Return the [x, y] coordinate for the center point of the cell that contains the specified text.  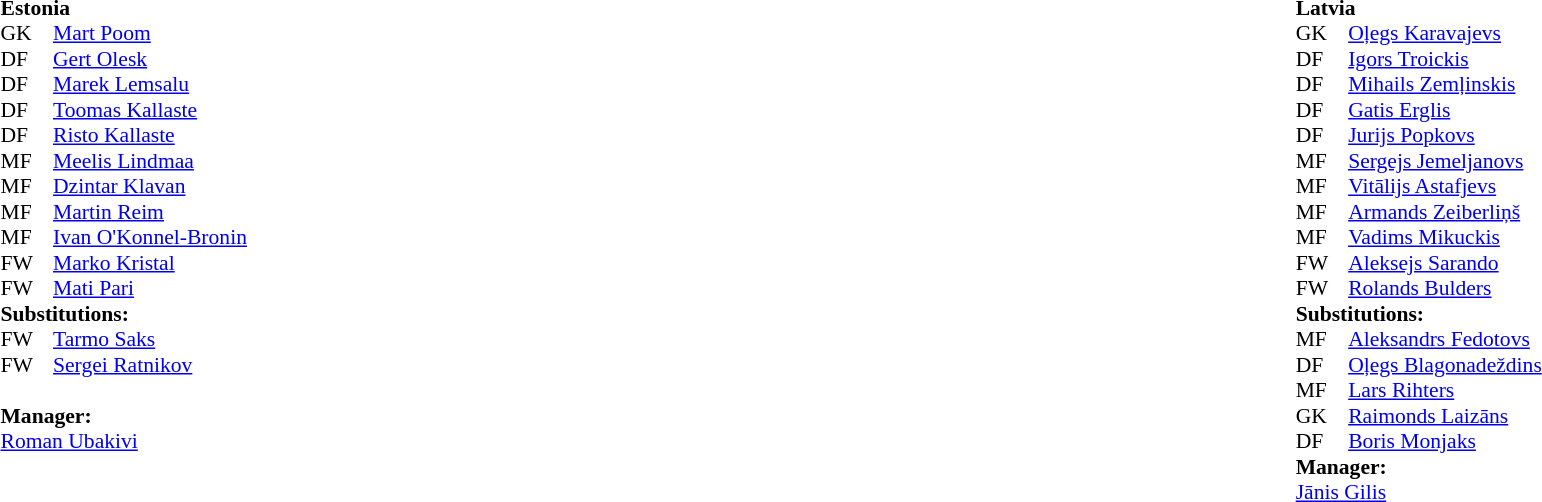
Ivan O'Konnel-Bronin [150, 237]
Rolands Bulders [1445, 289]
Marko Kristal [150, 263]
Vadims Mikuckis [1445, 237]
Oļegs Blagonadeždins [1445, 365]
Toomas Kallaste [150, 110]
Oļegs Karavajevs [1445, 33]
Mihails Zemļinskis [1445, 85]
Marek Lemsalu [150, 85]
Tarmo Saks [150, 339]
Meelis Lindmaa [150, 161]
Sergei Ratnikov [150, 365]
Risto Kallaste [150, 135]
Mati Pari [150, 289]
Roman Ubakivi [123, 441]
Lars Rihters [1445, 391]
Armands Zeiberliņš [1445, 212]
Vitālijs Astafjevs [1445, 187]
Boris Monjaks [1445, 441]
Martin Reim [150, 212]
Aleksandrs Fedotovs [1445, 339]
Aleksejs Sarando [1445, 263]
Raimonds Laizāns [1445, 416]
Gert Olesk [150, 59]
Dzintar Klavan [150, 187]
Sergejs Jemeljanovs [1445, 161]
Jurijs Popkovs [1445, 135]
Igors Troickis [1445, 59]
Mart Poom [150, 33]
Gatis Erglis [1445, 110]
